From the cell containing the given text, extract its center point as [x, y] coordinate. 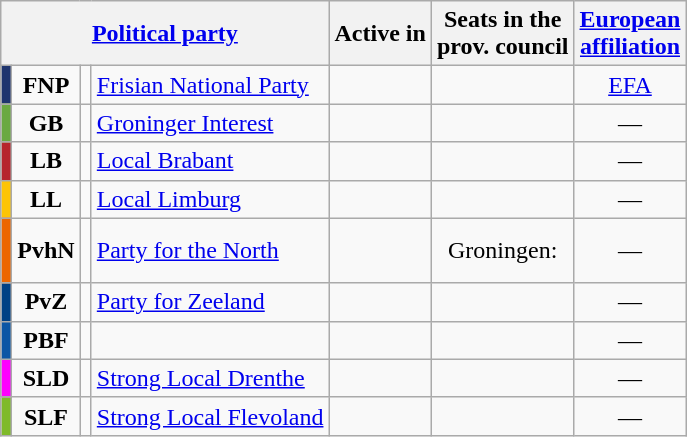
LB [46, 161]
Local Limburg [210, 199]
PvhN [46, 250]
Strong Local Flevoland [210, 416]
Party for Zeeland [210, 302]
European affiliation [630, 34]
Party for the North [210, 250]
GB [46, 123]
FNP [46, 85]
Active in [380, 34]
Seats in the prov. council [502, 34]
Frisian National Party [210, 85]
PBF [46, 340]
Local Brabant [210, 161]
LL [46, 199]
Groninger Interest [210, 123]
SLF [46, 416]
PvZ [46, 302]
Strong Local Drenthe [210, 378]
Groningen: [502, 250]
SLD [46, 378]
Political party [165, 34]
EFA [630, 85]
